From the cell containing the given text, extract its center point as [X, Y] coordinate. 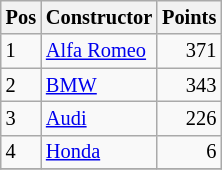
4 [21, 152]
Alfa Romeo [99, 51]
BMW [99, 85]
3 [21, 118]
Honda [99, 152]
1 [21, 51]
Pos [21, 17]
2 [21, 85]
Constructor [99, 17]
343 [189, 85]
226 [189, 118]
Points [189, 17]
Audi [99, 118]
371 [189, 51]
6 [189, 152]
